Return the (x, y) coordinate for the center point of the cell that contains the specified text.  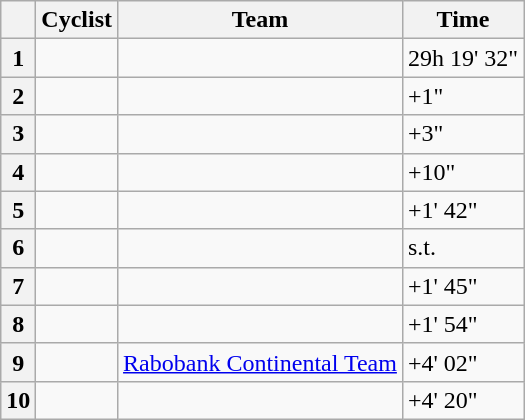
Cyclist (77, 20)
+1" (462, 96)
+3" (462, 134)
+1' 45" (462, 286)
+10" (462, 172)
+4' 20" (462, 400)
+4' 02" (462, 362)
3 (18, 134)
8 (18, 324)
5 (18, 210)
4 (18, 172)
Rabobank Continental Team (260, 362)
2 (18, 96)
+1' 42" (462, 210)
29h 19' 32" (462, 58)
10 (18, 400)
9 (18, 362)
1 (18, 58)
s.t. (462, 248)
+1' 54" (462, 324)
Time (462, 20)
7 (18, 286)
Team (260, 20)
6 (18, 248)
